Extract the (X, Y) coordinate from the center of the cell holding the provided text.  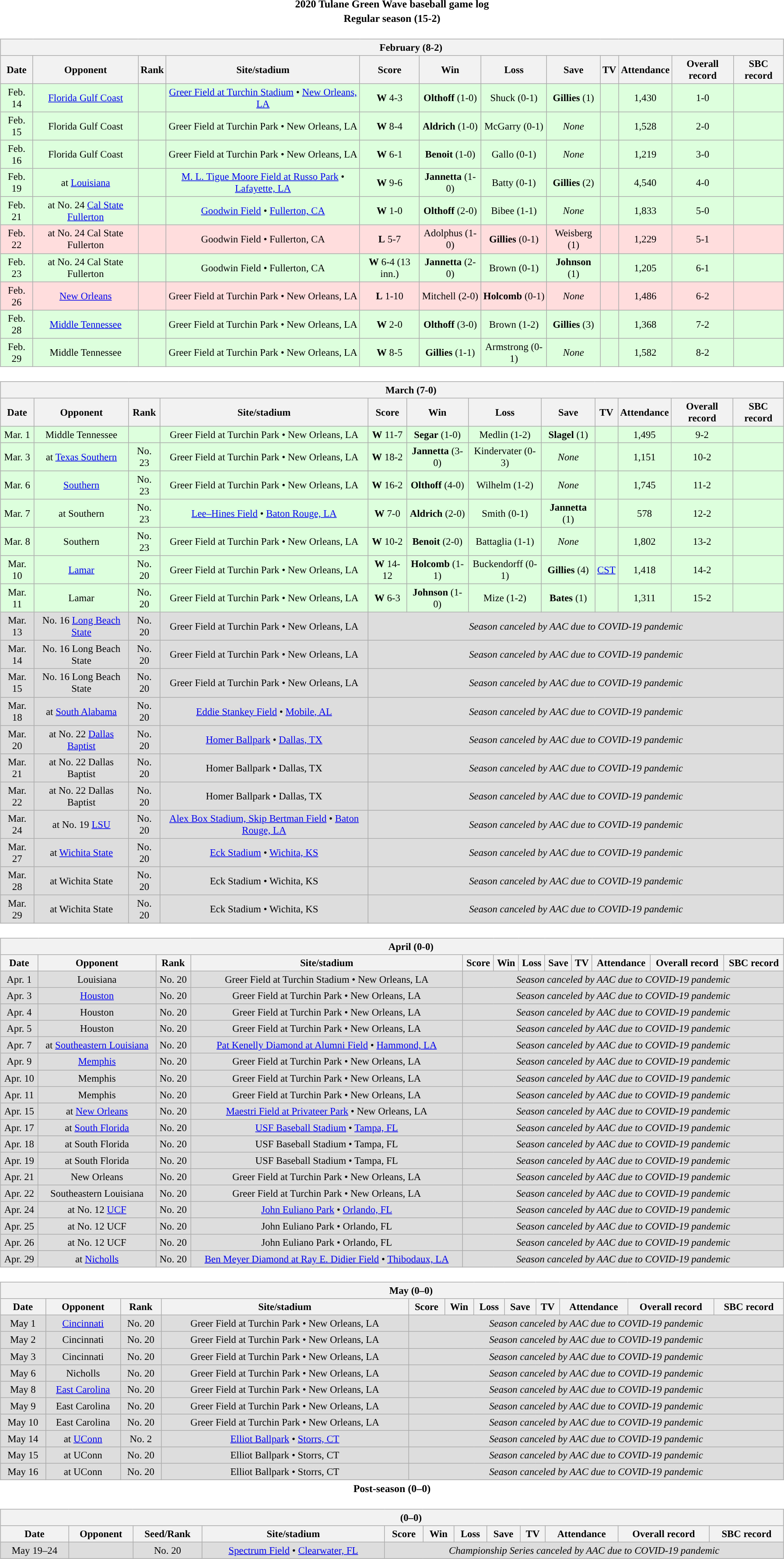
Maestri Field at Privateer Park • New Orleans, LA (327, 1111)
Mize (1-2) (505, 599)
Mar. 14 (17, 655)
1,229 (645, 239)
Louisiana (97, 979)
W 8-4 (389, 126)
Holcomb (1-1) (437, 570)
Olthoff (3-0) (451, 324)
7-2 (703, 324)
Bibee (1-1) (514, 211)
April (0-0) (392, 946)
Segar (1-0) (437, 434)
1,368 (645, 324)
Apr. 21 (19, 1177)
Jannetta (3-0) (437, 457)
Apr. 4 (19, 1012)
10-2 (702, 457)
W 6-3 (388, 599)
May 1 (23, 1324)
Battaglia (1-1) (505, 542)
Holcomb (0-1) (514, 296)
1,219 (645, 155)
Mar. 7 (17, 514)
Feb. 21 (17, 211)
12-2 (702, 514)
Gillies (1-1) (451, 353)
Gillies (3) (574, 324)
Apr. 5 (19, 1029)
Mar. 15 (17, 683)
3-0 (703, 155)
Apr. 24 (19, 1210)
5-1 (703, 239)
Feb. 14 (17, 98)
Feb. 23 (17, 268)
May 6 (23, 1373)
Feb. 15 (17, 126)
M. L. Tigue Moore Field at Russo Park • Lafayette, LA (263, 183)
at No. 19 LSU (81, 824)
Apr. 26 (19, 1243)
Apr. 17 (19, 1128)
1,311 (644, 599)
L 5-7 (389, 239)
W 8-5 (389, 353)
W 6-1 (389, 155)
11-2 (702, 485)
May (0–0) (392, 1291)
Alex Box Stadium, Skip Bertman Field • Baton Rouge, LA (264, 824)
6-1 (703, 268)
Jannetta (1) (568, 514)
at Louisiana (86, 183)
Southeastern Louisiana (97, 1193)
Olthoff (4-0) (437, 485)
Mar. 22 (17, 796)
Wilhelm (1-2) (505, 485)
Mar. 1 (17, 434)
14-2 (702, 570)
Lee–Hines Field • Baton Rouge, LA (264, 514)
W 1-0 (389, 211)
May 3 (23, 1356)
Apr. 15 (19, 1111)
Mar. 21 (17, 767)
at Nicholls (97, 1259)
W 14-12 (388, 570)
Mar. 29 (17, 909)
1,528 (645, 126)
Apr. 7 (19, 1045)
W 4-3 (389, 98)
Feb. 26 (17, 296)
1,582 (645, 353)
W 10-2 (388, 542)
Feb. 28 (17, 324)
Feb. 22 (17, 239)
1,430 (645, 98)
Jannetta (1-0) (451, 183)
1,495 (644, 434)
March (7-0) (392, 390)
Apr. 25 (19, 1226)
1,151 (644, 457)
Apr. 22 (19, 1193)
9-2 (702, 434)
Gillies (0-1) (514, 239)
at Texas Southern (81, 457)
Medlin (1-2) (505, 434)
Gillies (2) (574, 183)
1,745 (644, 485)
Aldrich (1-0) (451, 126)
(0–0) (392, 1517)
May 8 (23, 1389)
6-2 (703, 296)
Mar. 11 (17, 599)
Feb. 29 (17, 353)
Weisberg (1) (574, 239)
Apr. 3 (19, 996)
W 7-0 (388, 514)
Seed/Rank (167, 1534)
W 2-0 (389, 324)
Gillies (4) (568, 570)
February (8-2) (392, 47)
W 11-7 (388, 434)
Mar. 3 (17, 457)
W 6-4 (13 inn.) (389, 268)
Jannetta (2-0) (451, 268)
Gillies (1) (574, 98)
Brown (0-1) (514, 268)
2-0 (703, 126)
Mar. 28 (17, 881)
Eddie Stankey Field • Mobile, AL (264, 711)
Mar. 8 (17, 542)
Nicholls (83, 1373)
Aldrich (2-0) (437, 514)
15-2 (702, 599)
Kindervater (0-3) (505, 457)
W 9-6 (389, 183)
Mar. 6 (17, 485)
May 15 (23, 1455)
at New Orleans (97, 1111)
Apr. 9 (19, 1062)
Apr. 10 (19, 1078)
1,833 (645, 211)
Ben Meyer Diamond at Ray E. Didier Field • Thibodaux, LA (327, 1259)
May 16 (23, 1471)
Smith (0-1) (505, 514)
Apr. 1 (19, 979)
Apr. 29 (19, 1259)
Benoit (2-0) (437, 542)
No. 2 (141, 1439)
May 14 (23, 1439)
1,205 (645, 268)
Apr. 18 (19, 1144)
Mar. 13 (17, 627)
at South Alabama (81, 711)
Mar. 27 (17, 852)
13-2 (702, 542)
Pat Kenelly Diamond at Alumni Field • Hammond, LA (327, 1045)
Buckendorff (0-1) (505, 570)
Feb. 16 (17, 155)
1,418 (644, 570)
Benoit (1-0) (451, 155)
Olthoff (2-0) (451, 211)
Armstrong (0-1) (514, 353)
Championship Series canceled by AAC due to COVID-19 pandemic (584, 1550)
4-0 (703, 183)
Apr. 11 (19, 1095)
Spectrum Field • Clearwater, FL (293, 1550)
Brown (1-2) (514, 324)
Slagel (1) (568, 434)
8-2 (703, 353)
578 (644, 514)
Olthoff (1-0) (451, 98)
Bates (1) (568, 599)
1,486 (645, 296)
Mar. 18 (17, 711)
Batty (0-1) (514, 183)
at Southern (81, 514)
McGarry (0-1) (514, 126)
4,540 (645, 183)
Shuck (0-1) (514, 98)
Mar. 20 (17, 739)
5-0 (703, 211)
at Southeastern Louisiana (97, 1045)
Johnson (1) (574, 268)
May 2 (23, 1340)
May 10 (23, 1422)
Adolphus (1-0) (451, 239)
Feb. 19 (17, 183)
L 1-10 (389, 296)
W 18-2 (388, 457)
May 9 (23, 1406)
1,802 (644, 542)
Apr. 19 (19, 1160)
Johnson (1-0) (437, 599)
Mar. 24 (17, 824)
W 16-2 (388, 485)
Mitchell (2-0) (451, 296)
Mar. 10 (17, 570)
1-0 (703, 98)
May 19–24 (35, 1550)
CST (606, 570)
Gallo (0-1) (514, 155)
